Identify which cell holds the provided text, then report its [x, y] central coordinate. 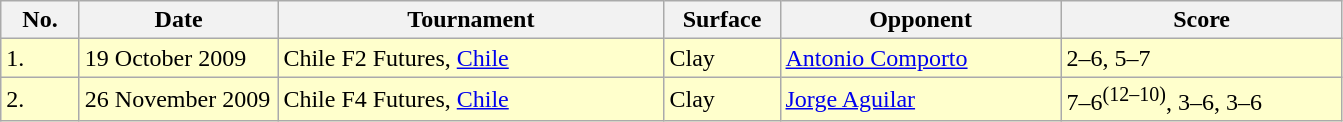
Date [178, 20]
26 November 2009 [178, 100]
No. [40, 20]
Chile F4 Futures, Chile [471, 100]
Antonio Comporto [920, 58]
Chile F2 Futures, Chile [471, 58]
Opponent [920, 20]
1. [40, 58]
2–6, 5–7 [1202, 58]
19 October 2009 [178, 58]
Surface [722, 20]
7–6(12–10), 3–6, 3–6 [1202, 100]
Tournament [471, 20]
Score [1202, 20]
2. [40, 100]
Jorge Aguilar [920, 100]
